Identify which cell holds the provided text, then report its (x, y) central coordinate. 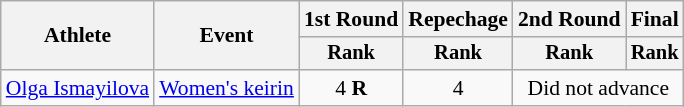
Final (655, 19)
4 R (351, 88)
4 (458, 88)
Women's keirin (226, 88)
Did not advance (598, 88)
Event (226, 36)
2nd Round (570, 19)
1st Round (351, 19)
Repechage (458, 19)
Olga Ismayilova (78, 88)
Athlete (78, 36)
